Locate the cell with the specified text and output its [X, Y] center coordinate. 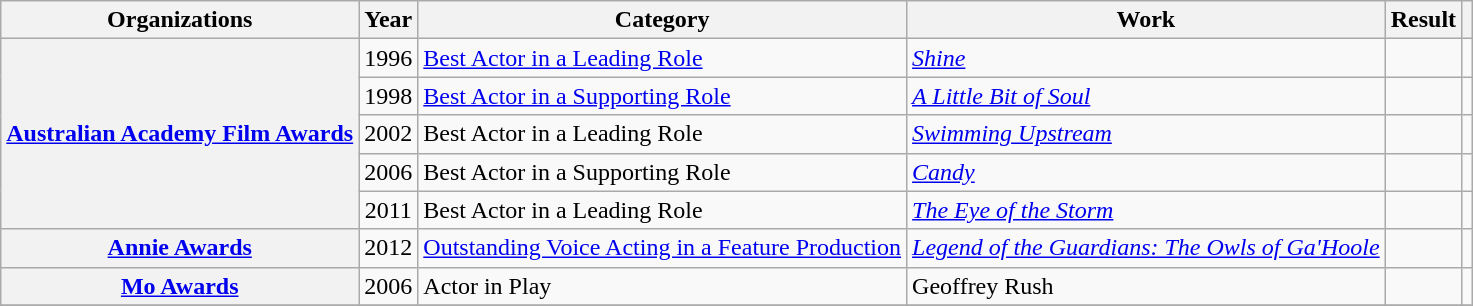
Geoffrey Rush [1146, 286]
2012 [388, 248]
A Little Bit of Soul [1146, 96]
2002 [388, 134]
Work [1146, 20]
Shine [1146, 58]
Candy [1146, 172]
Organizations [180, 20]
Actor in Play [662, 286]
Mo Awards [180, 286]
2011 [388, 210]
Outstanding Voice Acting in a Feature Production [662, 248]
The Eye of the Storm [1146, 210]
Legend of the Guardians: The Owls of Ga'Hoole [1146, 248]
1996 [388, 58]
Annie Awards [180, 248]
Result [1423, 20]
1998 [388, 96]
Year [388, 20]
Category [662, 20]
Australian Academy Film Awards [180, 134]
Swimming Upstream [1146, 134]
